Provide the (X, Y) coordinate of the cell's center where the given text is located.  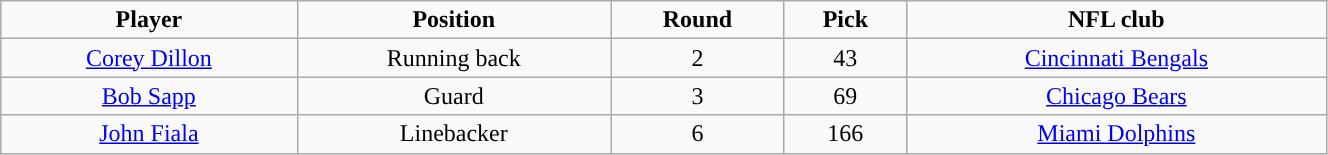
NFL club (1116, 20)
6 (698, 134)
Pick (845, 20)
Player (149, 20)
Cincinnati Bengals (1116, 58)
Position (454, 20)
Round (698, 20)
Corey Dillon (149, 58)
166 (845, 134)
Running back (454, 58)
43 (845, 58)
Linebacker (454, 134)
Guard (454, 96)
2 (698, 58)
Miami Dolphins (1116, 134)
3 (698, 96)
Bob Sapp (149, 96)
Chicago Bears (1116, 96)
69 (845, 96)
John Fiala (149, 134)
